Identify which cell holds the provided text, then report its [X, Y] central coordinate. 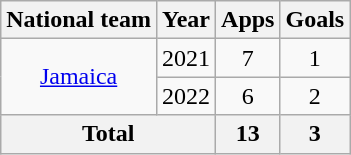
National team [79, 20]
Jamaica [79, 77]
Goals [315, 20]
Total [108, 134]
3 [315, 134]
2021 [186, 58]
Year [186, 20]
13 [248, 134]
1 [315, 58]
7 [248, 58]
2 [315, 96]
2022 [186, 96]
Apps [248, 20]
6 [248, 96]
